Return [X, Y] of the center of cell containing provided text 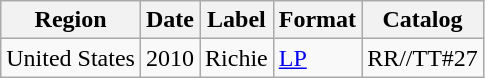
Region [71, 20]
Format [317, 20]
2010 [170, 58]
Label [237, 20]
Date [170, 20]
United States [71, 58]
Richie [237, 58]
RR//TT#27 [423, 58]
Catalog [423, 20]
LP [317, 58]
